Pinpoint the cell where the given text exists, returning its (X, Y) midpoint coordinate. 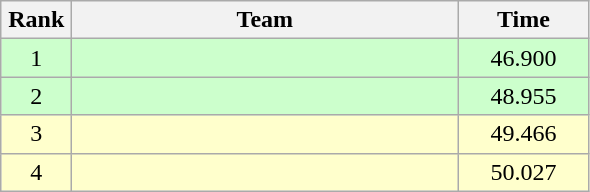
Team (265, 20)
Time (524, 20)
46.900 (524, 58)
2 (36, 96)
49.466 (524, 134)
48.955 (524, 96)
Rank (36, 20)
50.027 (524, 172)
1 (36, 58)
3 (36, 134)
4 (36, 172)
